Extract the (x, y) coordinate from the center of the cell holding the provided text.  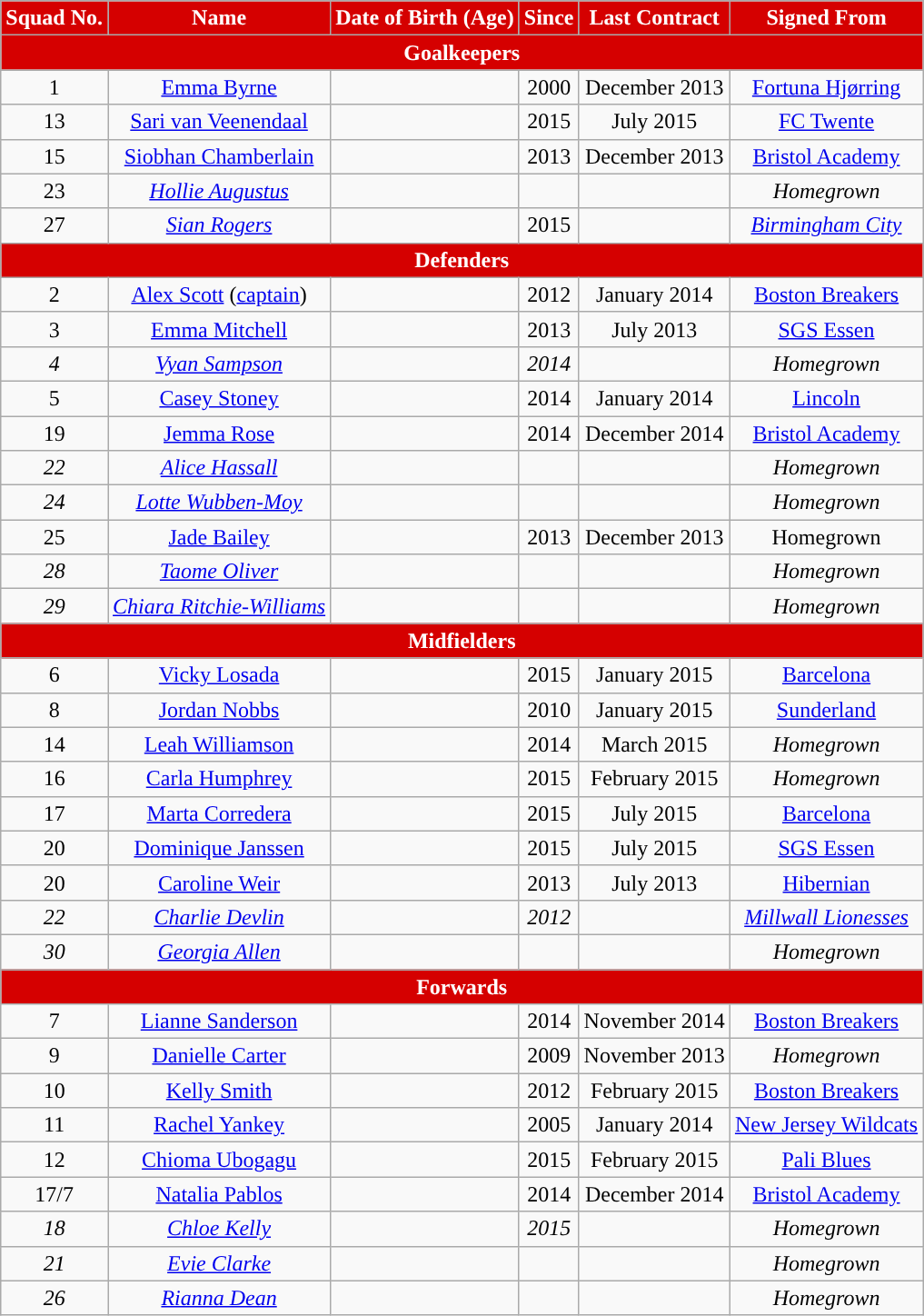
Vicky Losada (220, 675)
13 (55, 122)
Danielle Carter (220, 1056)
2 (55, 294)
Emma Byrne (220, 87)
5 (55, 398)
Rachel Yankey (220, 1125)
1 (55, 87)
Taome Oliver (220, 572)
Last Contract (654, 18)
27 (55, 225)
Lianne Sanderson (220, 1022)
Squad No. (55, 18)
Kelly Smith (220, 1091)
Marta Corredera (220, 813)
25 (55, 537)
2010 (549, 710)
Caroline Weir (220, 882)
Birmingham City (826, 225)
Hollie Augustus (220, 191)
Carla Humphrey (220, 779)
Emma Mitchell (220, 329)
Sunderland (826, 710)
Vyan Sampson (220, 364)
Dominique Janssen (220, 848)
18 (55, 1229)
12 (55, 1160)
2005 (549, 1125)
Charlie Devlin (220, 917)
Chiara Ritchie-Williams (220, 606)
Since (549, 18)
Chioma Ubogagu (220, 1160)
9 (55, 1056)
November 2014 (654, 1022)
Midfielders (462, 641)
19 (55, 434)
2009 (549, 1056)
Casey Stoney (220, 398)
29 (55, 606)
Hibernian (826, 882)
4 (55, 364)
30 (55, 952)
Jordan Nobbs (220, 710)
Chloe Kelly (220, 1229)
March 2015 (654, 744)
Goalkeepers (462, 53)
Alex Scott (captain) (220, 294)
24 (55, 503)
23 (55, 191)
11 (55, 1125)
Alice Hassall (220, 468)
8 (55, 710)
Rianna Dean (220, 1298)
Jemma Rose (220, 434)
28 (55, 572)
Lincoln (826, 398)
Georgia Allen (220, 952)
Sari van Veenendaal (220, 122)
3 (55, 329)
Fortuna Hjørring (826, 87)
Defenders (462, 260)
21 (55, 1263)
FC Twente (826, 122)
Date of Birth (Age) (425, 18)
Siobhan Chamberlain (220, 156)
7 (55, 1022)
16 (55, 779)
Lotte Wubben-Moy (220, 503)
17/7 (55, 1194)
Forwards (462, 986)
Sian Rogers (220, 225)
6 (55, 675)
26 (55, 1298)
17 (55, 813)
November 2013 (654, 1056)
14 (55, 744)
Natalia Pablos (220, 1194)
Evie Clarke (220, 1263)
New Jersey Wildcats (826, 1125)
Signed From (826, 18)
15 (55, 156)
Pali Blues (826, 1160)
10 (55, 1091)
Name (220, 18)
Jade Bailey (220, 537)
Millwall Lionesses (826, 917)
2000 (549, 87)
Leah Williamson (220, 744)
